Identify which cell holds the provided text, then report its [x, y] central coordinate. 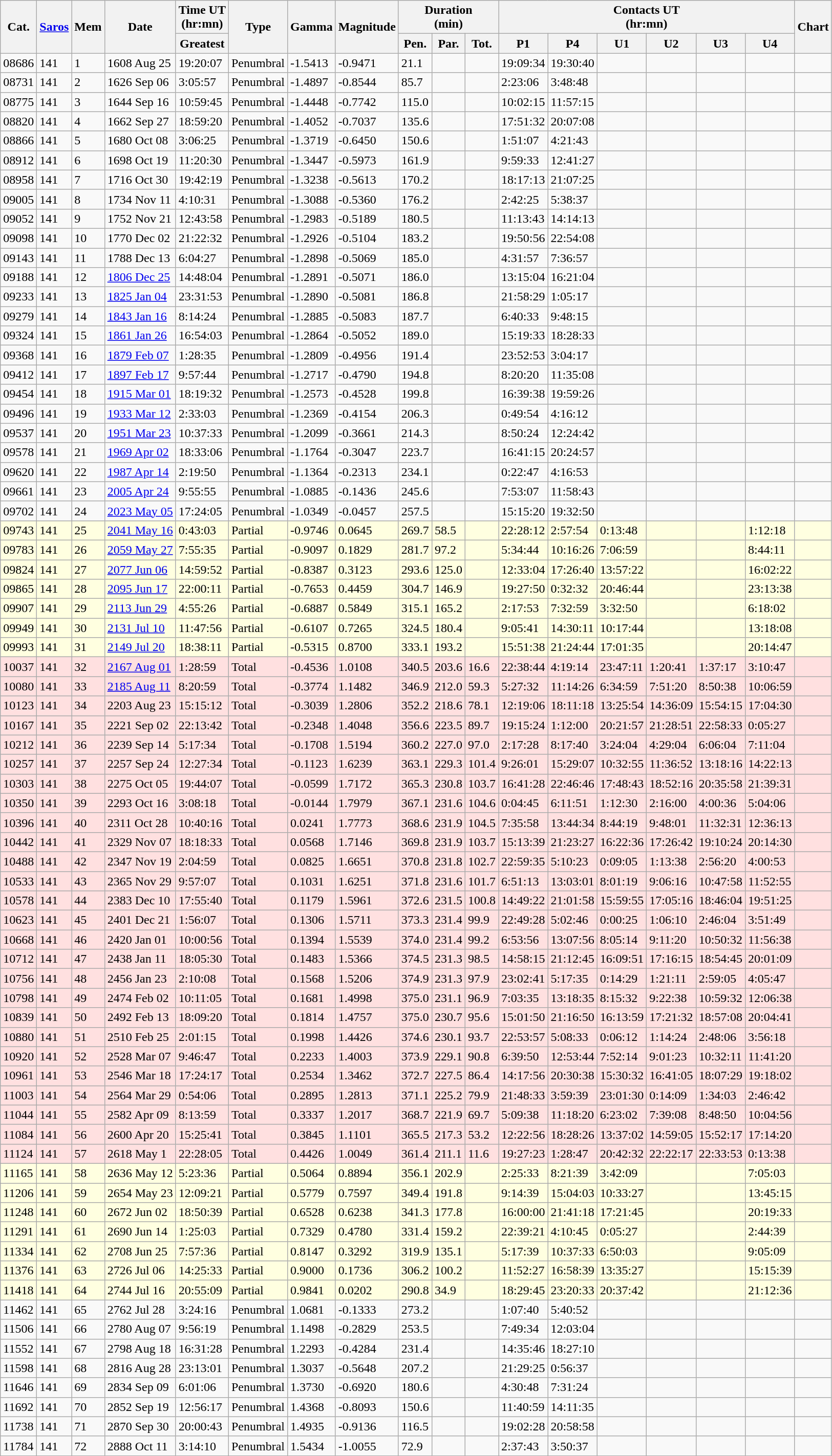
3:42:09 [622, 1173]
5:02:46 [572, 920]
11:56:38 [770, 940]
9:01:23 [671, 1056]
-0.5083 [367, 316]
71 [88, 1426]
21:41:18 [572, 1212]
-0.9136 [367, 1426]
257.5 [415, 511]
374.0 [415, 940]
9 [88, 219]
64 [88, 1290]
0.5849 [367, 609]
370.8 [415, 861]
18:29:45 [523, 1290]
368.6 [415, 822]
0.5779 [312, 1193]
09368 [18, 355]
22:28:12 [523, 530]
2744 Jul 16 [140, 1290]
10880 [18, 1037]
1:06:10 [671, 920]
1.4426 [367, 1037]
Date [140, 27]
1933 Mar 12 [140, 414]
12:43:58 [202, 219]
63 [88, 1271]
18:38:11 [202, 647]
2564 Mar 29 [140, 1095]
0.2895 [312, 1095]
6:01:06 [202, 1387]
0.1736 [367, 1271]
-0.5069 [367, 257]
2221 Sep 02 [140, 725]
15:52:17 [720, 1134]
1897 Feb 17 [140, 375]
1843 Jan 16 [140, 316]
2762 Jul 28 [140, 1310]
4:00:36 [720, 803]
15:01:50 [523, 1017]
1:13:38 [671, 861]
0.1568 [312, 979]
1:07:40 [523, 1310]
96.9 [481, 998]
53.2 [481, 1134]
245.6 [415, 491]
1.7773 [367, 822]
11552 [18, 1349]
43 [88, 881]
14:22:13 [770, 764]
10350 [18, 803]
12:24:42 [572, 433]
0.3292 [367, 1251]
21:23:27 [572, 842]
11738 [18, 1426]
0.8147 [312, 1251]
-0.0144 [312, 803]
0.5064 [312, 1173]
374.9 [415, 979]
1.5961 [367, 901]
78.1 [481, 706]
1.5194 [367, 745]
19:51:25 [770, 901]
14:14:13 [572, 219]
1644 Sep 16 [140, 102]
16:21:04 [572, 277]
1770 Dec 02 [140, 238]
Time UT(hr:mn) [202, 17]
89.7 [481, 725]
2329 Nov 07 [140, 842]
09098 [18, 238]
202.9 [449, 1173]
19:30:40 [572, 63]
10:33:27 [622, 1193]
-1.2983 [312, 219]
211.1 [449, 1154]
11506 [18, 1329]
22:39:21 [523, 1232]
5:34:44 [523, 550]
-0.5315 [312, 647]
49 [88, 998]
22:33:53 [720, 1154]
304.7 [415, 589]
371.8 [415, 881]
3:24:04 [622, 745]
2438 Jan 11 [140, 959]
11784 [18, 1446]
1861 Jan 26 [140, 336]
14:17:56 [523, 1076]
0.0202 [367, 1290]
1:34:03 [720, 1095]
9:55:55 [202, 491]
8:14:24 [202, 316]
2:10:08 [202, 979]
1:20:41 [671, 667]
2:56:20 [720, 861]
21.1 [415, 63]
20:14:30 [770, 842]
8:20:20 [523, 375]
Contacts UT(hr:mn) [647, 17]
19:18:02 [770, 1076]
269.7 [415, 530]
15:04:03 [572, 1193]
97.9 [481, 979]
346.9 [415, 686]
20:55:09 [202, 1290]
352.2 [415, 706]
-0.5648 [367, 1368]
10442 [18, 842]
5:23:36 [202, 1173]
7:03:35 [523, 998]
372.7 [415, 1076]
0:14:29 [622, 979]
14:30:11 [572, 628]
10:32:55 [622, 764]
-0.8093 [367, 1407]
177.8 [449, 1212]
0.9841 [312, 1290]
0.0825 [312, 861]
186.8 [415, 297]
-1.4052 [312, 121]
09824 [18, 570]
68 [88, 1368]
16:41:05 [671, 1076]
1.7146 [367, 842]
0.1394 [312, 940]
19 [88, 414]
-1.3447 [312, 160]
2:04:59 [202, 861]
16:39:38 [523, 394]
319.9 [415, 1251]
-1.2809 [312, 355]
11:18:20 [572, 1115]
5:04:06 [770, 803]
-1.1364 [312, 472]
Cat. [18, 27]
115.0 [415, 102]
93.7 [481, 1037]
12:53:44 [572, 1056]
Pen. [415, 44]
104.6 [481, 803]
P1 [523, 44]
361.4 [415, 1154]
6:34:59 [622, 686]
116.5 [415, 1426]
21:29:25 [523, 1368]
23:31:53 [202, 297]
14:48:04 [202, 277]
11291 [18, 1232]
104.5 [481, 822]
38 [88, 784]
55 [88, 1115]
20:19:33 [770, 1212]
45 [88, 920]
11206 [18, 1193]
5:17:35 [572, 979]
-0.4790 [367, 375]
2:48:06 [720, 1037]
2816 Aug 28 [140, 1368]
48 [88, 979]
0.2534 [312, 1076]
40 [88, 822]
Par. [449, 44]
18:50:39 [202, 1212]
-1.2898 [312, 257]
8:15:32 [622, 998]
2:17:28 [523, 745]
2672 Jun 02 [140, 1212]
206.3 [415, 414]
21:24:44 [572, 647]
10080 [18, 686]
11124 [18, 1154]
10920 [18, 1056]
2600 Apr 20 [140, 1134]
1:21:11 [671, 979]
2:44:39 [770, 1232]
08958 [18, 180]
11418 [18, 1290]
21:12:36 [770, 1290]
18:54:45 [720, 959]
1:51:07 [523, 141]
U4 [770, 44]
09052 [18, 219]
1.6651 [367, 861]
2546 Mar 18 [140, 1076]
9:22:38 [671, 998]
19:32:50 [572, 511]
221.9 [449, 1115]
11334 [18, 1251]
4:30:48 [523, 1387]
165.2 [449, 609]
09661 [18, 491]
-1.3719 [312, 141]
-0.2348 [312, 725]
22:58:33 [720, 725]
5:09:38 [523, 1115]
0.0241 [312, 822]
-1.3088 [312, 199]
15:30:32 [622, 1076]
10212 [18, 745]
9:57:07 [202, 881]
2167 Aug 01 [140, 667]
19:10:24 [720, 842]
13:57:22 [622, 570]
7:06:59 [622, 550]
10396 [18, 822]
10533 [18, 881]
2:42:25 [523, 199]
-0.5973 [367, 160]
18 [88, 394]
09949 [18, 628]
26 [88, 550]
23:13:38 [770, 589]
227.0 [449, 745]
1.0049 [367, 1154]
1:12:00 [572, 725]
10:47:58 [720, 881]
-0.1436 [367, 491]
6 [88, 160]
42 [88, 861]
2:59:05 [720, 979]
11084 [18, 1134]
21 [88, 452]
-0.9746 [312, 530]
20:00:43 [202, 1426]
273.2 [415, 1310]
51 [88, 1037]
09188 [18, 277]
2780 Aug 07 [140, 1329]
1:14:24 [671, 1037]
159.2 [449, 1232]
22:22:17 [671, 1154]
U3 [720, 44]
7:49:34 [523, 1329]
11598 [18, 1368]
-0.3774 [312, 686]
18:46:04 [720, 901]
12:41:27 [572, 160]
11646 [18, 1387]
5:17:39 [523, 1251]
11:57:15 [572, 102]
3:06:25 [202, 141]
-0.4528 [367, 394]
372.6 [415, 901]
19:09:34 [523, 63]
10839 [18, 1017]
1608 Aug 25 [140, 63]
4:31:57 [523, 257]
10:50:32 [720, 940]
44 [88, 901]
Chart [813, 27]
09907 [18, 609]
2257 Sep 24 [140, 764]
2401 Dec 21 [140, 920]
17:51:32 [523, 121]
3 [88, 102]
14:49:22 [523, 901]
2203 Aug 23 [140, 706]
59 [88, 1193]
32 [88, 667]
09578 [18, 452]
230.7 [449, 1017]
333.1 [415, 647]
5:40:52 [572, 1310]
22:00:11 [202, 589]
11044 [18, 1115]
09279 [18, 316]
U1 [622, 44]
1:28:35 [202, 355]
6:39:50 [523, 1056]
09454 [18, 394]
229.3 [449, 764]
8:48:50 [720, 1115]
10:40:16 [202, 822]
-0.4536 [312, 667]
17 [88, 375]
191.4 [415, 355]
1.5434 [312, 1446]
10578 [18, 901]
1.0681 [312, 1310]
2077 Jun 06 [140, 570]
10:11:05 [202, 998]
5:38:37 [572, 199]
5 [88, 141]
0:22:47 [523, 472]
11692 [18, 1407]
-0.1123 [312, 764]
2041 May 16 [140, 530]
10:06:59 [770, 686]
-1.0055 [367, 1446]
2474 Feb 02 [140, 998]
1788 Dec 13 [140, 257]
11003 [18, 1095]
0:13:38 [770, 1154]
7:32:59 [572, 609]
1951 Mar 23 [140, 433]
10 [88, 238]
199.8 [415, 394]
1:05:17 [572, 297]
-1.1764 [312, 452]
16:41:15 [523, 452]
1.3037 [312, 1368]
28 [88, 589]
9:14:39 [523, 1193]
341.3 [415, 1212]
2383 Dec 10 [140, 901]
Magnitude [367, 27]
13 [88, 297]
10:16:26 [572, 550]
2852 Sep 19 [140, 1407]
2:33:03 [202, 414]
9:26:01 [523, 764]
3:14:10 [202, 1446]
2:19:50 [202, 472]
2:46:42 [770, 1095]
-0.5071 [367, 277]
2834 Sep 09 [140, 1387]
27 [88, 570]
52 [88, 1056]
229.1 [449, 1056]
100.8 [481, 901]
17:48:43 [622, 784]
72 [88, 1446]
67 [88, 1349]
18:09:20 [202, 1017]
0.6238 [367, 1212]
11165 [18, 1173]
3:56:18 [770, 1037]
1.2813 [367, 1095]
223.5 [449, 725]
30 [88, 628]
-1.0885 [312, 491]
19:27:50 [523, 589]
16:54:03 [202, 336]
7:05:03 [770, 1173]
0.0645 [367, 530]
0.1483 [312, 959]
0.1998 [312, 1037]
-0.5081 [367, 297]
223.7 [415, 452]
19:59:26 [572, 394]
-0.3039 [312, 706]
08866 [18, 141]
79.9 [481, 1095]
23:02:41 [523, 979]
-1.2864 [312, 336]
86.4 [481, 1076]
58 [88, 1173]
363.1 [415, 764]
1716 Oct 30 [140, 180]
34 [88, 706]
0.1179 [312, 901]
7:36:57 [572, 257]
2311 Oct 28 [140, 822]
1:28:47 [572, 1154]
-0.5360 [367, 199]
0.7329 [312, 1232]
7:57:36 [202, 1251]
1662 Sep 27 [140, 121]
09005 [18, 199]
-0.6107 [312, 628]
11 [88, 257]
18:57:08 [720, 1017]
15:13:39 [523, 842]
20:24:57 [572, 452]
U2 [671, 44]
367.1 [415, 803]
-1.2369 [312, 414]
12:22:56 [523, 1134]
17:01:35 [622, 647]
0.1814 [312, 1017]
17:55:40 [202, 901]
2870 Sep 30 [140, 1426]
95.6 [481, 1017]
6:23:02 [622, 1115]
0.4426 [312, 1154]
-1.2891 [312, 277]
4:05:47 [770, 979]
29 [88, 609]
11:52:55 [770, 881]
99.9 [481, 920]
-1.2573 [312, 394]
0:54:06 [202, 1095]
12 [88, 277]
8:13:59 [202, 1115]
60 [88, 1212]
11462 [18, 1310]
1969 Apr 02 [140, 452]
09865 [18, 589]
18:27:10 [572, 1349]
193.2 [449, 647]
102.7 [481, 861]
13:03:01 [572, 881]
1:12:18 [770, 530]
-0.7653 [312, 589]
0:49:54 [523, 414]
1825 Jan 04 [140, 297]
2708 Jun 25 [140, 1251]
1879 Feb 07 [140, 355]
0.1681 [312, 998]
-0.2829 [367, 1329]
11.6 [481, 1154]
0:13:48 [622, 530]
25 [88, 530]
11:41:20 [770, 1056]
11376 [18, 1271]
6:50:03 [622, 1251]
08686 [18, 63]
9:48:15 [572, 316]
-1.4897 [312, 82]
54 [88, 1095]
2:16:00 [671, 803]
37 [88, 764]
Tot. [481, 44]
21:12:45 [572, 959]
6:51:13 [523, 881]
1.4757 [367, 1017]
08731 [18, 82]
11:52:27 [523, 1271]
23:01:30 [622, 1095]
21:16:50 [572, 1017]
-0.4154 [367, 414]
-0.8387 [312, 570]
50 [88, 1017]
-0.9097 [312, 550]
58.5 [449, 530]
-0.5189 [367, 219]
-0.7037 [367, 121]
-0.4956 [367, 355]
22:46:46 [572, 784]
56 [88, 1134]
10:59:32 [720, 998]
2618 May 1 [140, 1154]
-0.1333 [367, 1310]
2:57:54 [572, 530]
19:50:56 [523, 238]
09993 [18, 647]
P4 [572, 44]
2131 Jul 10 [140, 628]
9:56:19 [202, 1329]
12:33:04 [523, 570]
2:25:33 [523, 1173]
356.6 [415, 725]
135.1 [449, 1251]
65 [88, 1310]
16:00:00 [523, 1212]
2582 Apr 09 [140, 1115]
9:57:44 [202, 375]
4:55:26 [202, 609]
234.1 [415, 472]
3:59:39 [572, 1095]
14:58:15 [523, 959]
1:56:07 [202, 920]
1.4935 [312, 1426]
8 [88, 199]
2023 May 05 [140, 511]
09143 [18, 257]
14:59:05 [671, 1134]
11:35:08 [572, 375]
2654 May 23 [140, 1193]
6:06:04 [720, 745]
3:04:17 [572, 355]
08820 [18, 121]
1.5711 [367, 920]
17:26:40 [572, 570]
-0.1708 [312, 745]
0:09:05 [622, 861]
-1.0349 [312, 511]
08912 [18, 160]
24 [88, 511]
4:10:31 [202, 199]
2492 Feb 13 [140, 1017]
194.8 [415, 375]
1.2293 [312, 1349]
11:20:30 [202, 160]
15:29:07 [572, 764]
0.0568 [312, 842]
11:40:59 [523, 1407]
19:44:07 [202, 784]
227.5 [449, 1076]
09620 [18, 472]
-0.3661 [367, 433]
186.0 [415, 277]
2726 Jul 06 [140, 1271]
0.3845 [312, 1134]
22:49:28 [523, 920]
6:04:27 [202, 257]
0.7597 [367, 1193]
2239 Sep 14 [140, 745]
191.8 [449, 1193]
1.3462 [367, 1076]
18:19:32 [202, 394]
231.8 [449, 861]
1 [88, 63]
21:22:32 [202, 238]
14:35:46 [523, 1349]
11:47:56 [202, 628]
207.2 [415, 1368]
7:51:20 [671, 686]
21:28:51 [671, 725]
231.1 [449, 998]
214.3 [415, 433]
0.4780 [367, 1232]
11:14:26 [572, 686]
100.2 [449, 1271]
12:03:04 [572, 1329]
0.8700 [367, 647]
1.6239 [367, 764]
8:44:11 [770, 550]
15:59:55 [622, 901]
12:19:06 [523, 706]
09702 [18, 511]
2293 Oct 16 [140, 803]
371.1 [415, 1095]
99.2 [481, 940]
17:21:32 [671, 1017]
1.4003 [367, 1056]
18:11:18 [572, 706]
0.4459 [367, 589]
-0.3047 [367, 452]
1680 Oct 08 [140, 141]
4:19:14 [572, 667]
135.6 [415, 121]
368.7 [415, 1115]
2365 Nov 29 [140, 881]
16:31:28 [202, 1349]
9:06:16 [671, 881]
4 [88, 121]
0:04:45 [523, 803]
22:13:42 [202, 725]
1987 Apr 14 [140, 472]
1.1101 [367, 1134]
13:25:54 [622, 706]
306.2 [415, 1271]
09412 [18, 375]
2095 Jun 17 [140, 589]
0:32:32 [572, 589]
176.2 [415, 199]
57 [88, 1154]
1.0108 [367, 667]
161.9 [415, 160]
8:50:24 [523, 433]
12:06:38 [770, 998]
1.7172 [367, 784]
13:37:02 [622, 1134]
3:32:50 [622, 609]
2 [88, 82]
20:30:38 [572, 1076]
Type [258, 27]
36 [88, 745]
-0.5052 [367, 336]
15:51:38 [523, 647]
16 [88, 355]
23:52:53 [523, 355]
7:39:08 [671, 1115]
20:07:08 [572, 121]
1.3730 [312, 1387]
17:05:16 [671, 901]
14 [88, 316]
-0.0599 [312, 784]
1.7979 [367, 803]
53 [88, 1076]
21:48:33 [523, 1095]
9:59:33 [523, 160]
14:25:33 [202, 1271]
1.2017 [367, 1115]
18:18:33 [202, 842]
2510 Feb 25 [140, 1037]
7:11:04 [770, 745]
1915 Mar 01 [140, 394]
0.6528 [312, 1212]
7:53:07 [523, 491]
1698 Oct 19 [140, 160]
17:04:30 [770, 706]
7:35:58 [523, 822]
2:23:06 [523, 82]
1734 Nov 11 [140, 199]
1752 Nov 21 [140, 219]
16:13:59 [622, 1017]
-1.2717 [312, 375]
6:53:56 [523, 940]
365.3 [415, 784]
4:29:04 [671, 745]
-0.8544 [367, 82]
4:00:53 [770, 861]
185.0 [415, 257]
69 [88, 1387]
90.8 [481, 1056]
20:21:57 [622, 725]
34.9 [449, 1290]
31 [88, 647]
41 [88, 842]
8:01:19 [622, 881]
2690 Jun 14 [140, 1232]
9:05:09 [770, 1251]
10123 [18, 706]
12:27:34 [202, 764]
20:58:58 [572, 1426]
-0.0457 [367, 511]
2149 Jul 20 [140, 647]
-1.2099 [312, 433]
10:17:44 [622, 628]
20 [88, 433]
125.0 [449, 570]
170.2 [415, 180]
212.0 [449, 686]
08775 [18, 102]
101.7 [481, 881]
183.2 [415, 238]
1.1482 [367, 686]
2798 Aug 18 [140, 1349]
374.5 [415, 959]
0:06:12 [622, 1037]
10623 [18, 920]
1.4998 [367, 998]
8:17:40 [572, 745]
5:17:34 [202, 745]
217.3 [449, 1134]
9:48:01 [671, 822]
1.5366 [367, 959]
10961 [18, 1076]
253.5 [415, 1329]
290.8 [415, 1290]
0.7265 [367, 628]
-0.6920 [367, 1387]
09324 [18, 336]
9:11:20 [671, 940]
-0.5104 [367, 238]
18:28:33 [572, 336]
13:18:35 [572, 998]
3:48:48 [572, 82]
10488 [18, 861]
1.2806 [367, 706]
15:15:39 [770, 1271]
349.4 [415, 1193]
8:21:39 [572, 1173]
20:04:41 [770, 1017]
18:52:16 [671, 784]
09783 [18, 550]
16:41:28 [523, 784]
4:21:43 [572, 141]
315.1 [415, 609]
1.4048 [367, 725]
19:20:07 [202, 63]
-1.2885 [312, 316]
1.6251 [367, 881]
2:37:43 [523, 1446]
47 [88, 959]
0.1306 [312, 920]
0.2233 [312, 1056]
17:14:20 [770, 1134]
4:16:12 [572, 414]
5:08:33 [572, 1037]
11:13:43 [523, 219]
16:22:36 [622, 842]
2113 Jun 29 [140, 609]
356.1 [415, 1173]
1.1498 [312, 1329]
12:09:21 [202, 1193]
373.3 [415, 920]
231.5 [449, 901]
2347 Nov 19 [140, 861]
97.2 [449, 550]
331.4 [415, 1232]
11248 [18, 1212]
374.6 [415, 1037]
5:27:32 [523, 686]
0.3123 [367, 570]
18:33:06 [202, 452]
16:02:22 [770, 570]
9:05:41 [523, 628]
09496 [18, 414]
230.1 [449, 1037]
-0.5613 [367, 180]
-0.6450 [367, 141]
10756 [18, 979]
1.5539 [367, 940]
3:50:37 [572, 1446]
-0.4284 [367, 1349]
18:28:26 [572, 1134]
11:58:43 [572, 491]
3:24:16 [202, 1310]
15 [88, 336]
10037 [18, 667]
-1.2926 [312, 238]
46 [88, 940]
225.2 [449, 1095]
13:44:34 [572, 822]
11:32:31 [720, 822]
09537 [18, 433]
15:15:20 [523, 511]
10167 [18, 725]
1:37:17 [720, 667]
1626 Sep 06 [140, 82]
10:00:56 [202, 940]
10:32:11 [720, 1056]
2420 Jan 01 [140, 940]
1.4368 [312, 1407]
7:55:35 [202, 550]
8:20:59 [202, 686]
23:20:33 [572, 1290]
-1.4448 [312, 102]
1:25:03 [202, 1232]
Gamma [312, 27]
17:24:17 [202, 1076]
203.6 [449, 667]
39 [88, 803]
21:07:25 [572, 180]
2275 Oct 05 [140, 784]
19:42:19 [202, 180]
187.7 [415, 316]
6:40:33 [523, 316]
13:18:08 [770, 628]
33 [88, 686]
21:58:29 [523, 297]
373.9 [415, 1056]
20:42:32 [622, 1154]
Saros [54, 27]
10712 [18, 959]
10668 [18, 940]
10798 [18, 998]
180.6 [415, 1387]
98.5 [481, 959]
2005 Apr 24 [140, 491]
-0.6887 [312, 609]
3:05:57 [202, 82]
66 [88, 1329]
7:31:24 [572, 1387]
17:24:05 [202, 511]
4:16:53 [572, 472]
22 [88, 472]
8:05:14 [622, 940]
17:26:42 [671, 842]
18:59:20 [202, 121]
3:08:18 [202, 803]
324.5 [415, 628]
2:46:04 [720, 920]
340.5 [415, 667]
20:37:42 [622, 1290]
2:01:15 [202, 1037]
22:54:08 [572, 238]
5:10:23 [572, 861]
7:52:14 [622, 1056]
2:17:53 [523, 609]
23:13:01 [202, 1368]
14:59:52 [202, 570]
14:11:35 [572, 1407]
20:14:47 [770, 647]
10303 [18, 784]
18:05:30 [202, 959]
23 [88, 491]
-0.7742 [367, 102]
97.0 [481, 745]
35 [88, 725]
-0.2313 [367, 472]
0:56:37 [572, 1368]
0.3337 [312, 1115]
19:02:28 [523, 1426]
218.6 [449, 706]
13:07:56 [572, 940]
62 [88, 1251]
21:39:31 [770, 784]
293.6 [415, 570]
Duration(min) [449, 17]
2059 May 27 [140, 550]
85.7 [415, 82]
189.0 [415, 336]
11:36:52 [671, 764]
0:00:25 [622, 920]
21:01:58 [572, 901]
20:01:09 [770, 959]
72.9 [415, 1446]
59.3 [481, 686]
101.4 [481, 764]
3:10:47 [770, 667]
2888 Oct 11 [140, 1446]
1.5206 [367, 979]
365.5 [415, 1134]
17:16:15 [671, 959]
10257 [18, 764]
9:46:47 [202, 1056]
23:47:11 [622, 667]
19:27:23 [523, 1154]
15:25:41 [202, 1134]
4:10:45 [572, 1232]
14:36:09 [671, 706]
12:56:17 [202, 1407]
2528 Mar 07 [140, 1056]
15:54:15 [720, 706]
20:35:58 [720, 784]
Mem [88, 27]
180.4 [449, 628]
16:58:39 [572, 1271]
09743 [18, 530]
17:21:45 [622, 1212]
69.7 [481, 1115]
09233 [18, 297]
369.8 [415, 842]
10:59:45 [202, 102]
0:14:09 [671, 1095]
22:28:05 [202, 1154]
19:15:24 [523, 725]
8:50:38 [720, 686]
10:04:56 [770, 1115]
230.8 [449, 784]
13:18:16 [720, 764]
22:53:57 [523, 1037]
0:43:03 [202, 530]
61 [88, 1232]
20:46:44 [622, 589]
3:51:49 [770, 920]
70 [88, 1407]
360.2 [415, 745]
18:07:29 [720, 1076]
16.6 [481, 667]
6:11:51 [572, 803]
6:18:02 [770, 609]
2636 May 12 [140, 1173]
12:36:13 [770, 822]
13:15:04 [523, 277]
-1.3238 [312, 180]
16:09:51 [622, 959]
7 [88, 180]
180.5 [415, 219]
18:17:13 [523, 180]
0.1829 [367, 550]
8:44:19 [622, 822]
0.8894 [367, 1173]
15:15:12 [202, 706]
-1.2890 [312, 297]
10:02:15 [523, 102]
13:35:27 [622, 1271]
1:28:59 [202, 667]
-1.5413 [312, 63]
1806 Dec 25 [140, 277]
146.9 [449, 589]
1:12:30 [622, 803]
22:38:44 [523, 667]
15:19:33 [523, 336]
0.1031 [312, 881]
281.7 [415, 550]
Greatest [202, 44]
22:59:35 [523, 861]
2456 Jan 23 [140, 979]
13:45:15 [770, 1193]
0.9000 [312, 1271]
-0.9471 [367, 63]
2185 Aug 11 [140, 686]
